Search for the cell housing the specified text and yield its [x, y] center coordinate. 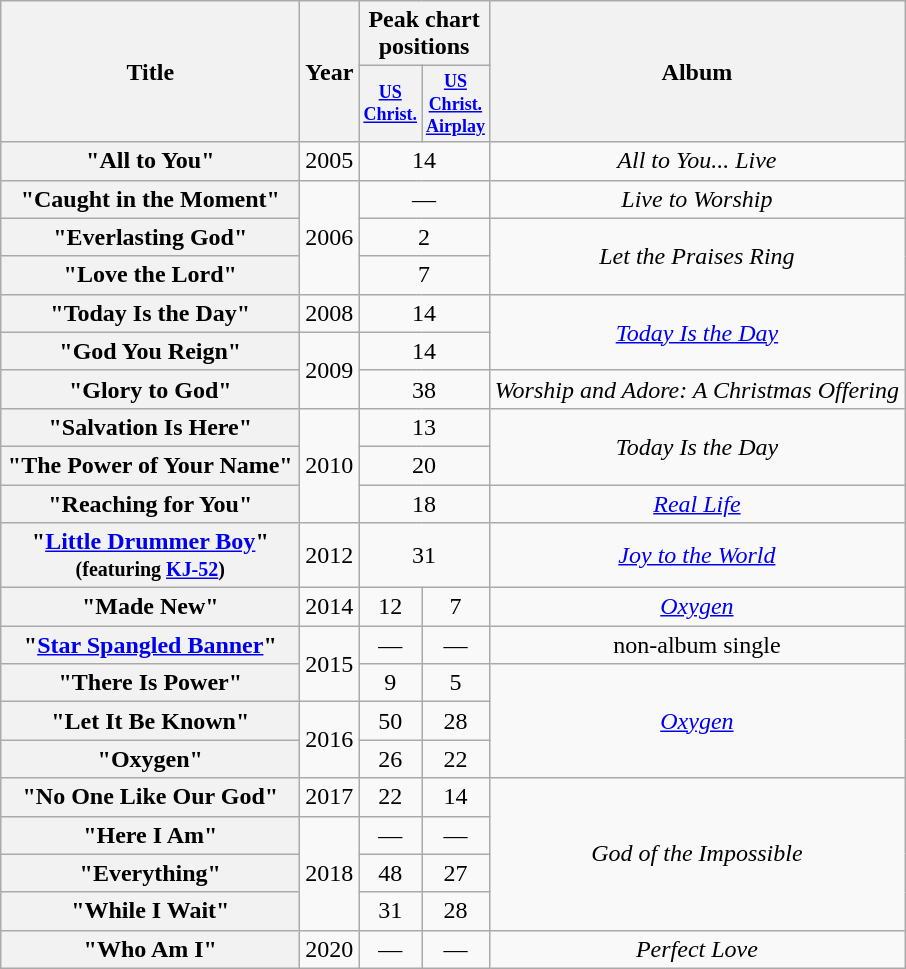
5 [456, 683]
God of the Impossible [696, 854]
non-album single [696, 645]
2009 [330, 370]
"All to You" [150, 161]
2014 [330, 607]
2006 [330, 237]
"Reaching for You" [150, 504]
"God You Reign" [150, 351]
"No One Like Our God" [150, 797]
Album [696, 72]
26 [390, 759]
"Little Drummer Boy"(featuring KJ-52) [150, 556]
"Star Spangled Banner" [150, 645]
All to You... Live [696, 161]
"Made New" [150, 607]
20 [424, 465]
"Everlasting God" [150, 237]
12 [390, 607]
Real Life [696, 504]
"Today Is the Day" [150, 313]
38 [424, 389]
Joy to the World [696, 556]
18 [424, 504]
USChrist. [390, 104]
"The Power of Your Name" [150, 465]
2020 [330, 949]
2008 [330, 313]
48 [390, 873]
2 [424, 237]
"Let It Be Known" [150, 721]
"Who Am I" [150, 949]
Let the Praises Ring [696, 256]
2018 [330, 873]
"While I Wait" [150, 911]
"Glory to God" [150, 389]
Peak chart positions [424, 34]
2005 [330, 161]
50 [390, 721]
Live to Worship [696, 199]
Year [330, 72]
13 [424, 427]
"Love the Lord" [150, 275]
"There Is Power" [150, 683]
"Caught in the Moment" [150, 199]
Worship and Adore: A Christmas Offering [696, 389]
"Salvation Is Here" [150, 427]
"Here I Am" [150, 835]
2015 [330, 664]
2016 [330, 740]
Perfect Love [696, 949]
2010 [330, 465]
"Everything" [150, 873]
27 [456, 873]
USChrist.Airplay [456, 104]
"Oxygen" [150, 759]
9 [390, 683]
Title [150, 72]
2012 [330, 556]
2017 [330, 797]
